From the cell containing the given text, extract its center point as [x, y] coordinate. 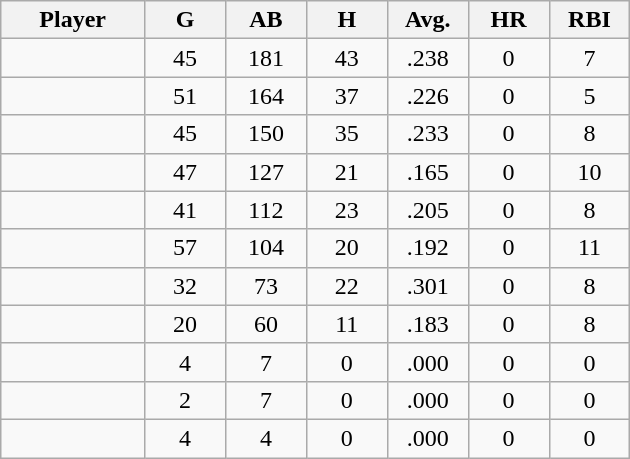
AB [266, 20]
43 [346, 58]
.238 [428, 58]
37 [346, 96]
RBI [590, 20]
G [186, 20]
.226 [428, 96]
.192 [428, 248]
.301 [428, 286]
HR [508, 20]
.183 [428, 324]
5 [590, 96]
.233 [428, 134]
23 [346, 210]
57 [186, 248]
21 [346, 172]
35 [346, 134]
10 [590, 172]
32 [186, 286]
.205 [428, 210]
22 [346, 286]
112 [266, 210]
181 [266, 58]
Avg. [428, 20]
164 [266, 96]
H [346, 20]
150 [266, 134]
127 [266, 172]
60 [266, 324]
.165 [428, 172]
Player [73, 20]
2 [186, 400]
47 [186, 172]
104 [266, 248]
41 [186, 210]
73 [266, 286]
51 [186, 96]
